Output the (X, Y) coordinate of the center of the cell containing the given text.  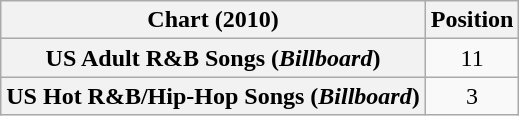
3 (472, 96)
11 (472, 58)
US Hot R&B/Hip-Hop Songs (Billboard) (213, 96)
US Adult R&B Songs (Billboard) (213, 58)
Chart (2010) (213, 20)
Position (472, 20)
